Identify which cell holds the provided text, then report its [X, Y] central coordinate. 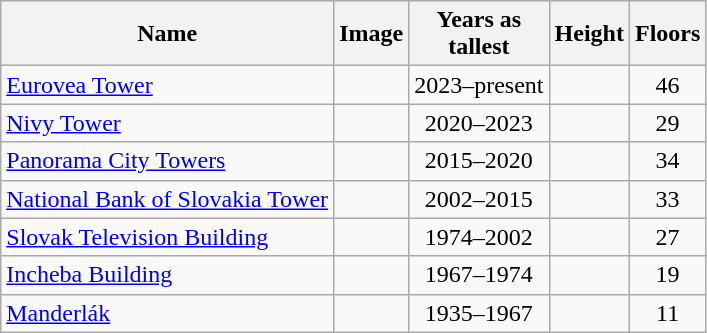
Image [372, 34]
34 [667, 161]
29 [667, 123]
Name [168, 34]
11 [667, 313]
Floors [667, 34]
Years astallest [479, 34]
Eurovea Tower [168, 85]
1967–1974 [479, 275]
1974–2002 [479, 237]
Manderlák [168, 313]
2015–2020 [479, 161]
27 [667, 237]
2023–present [479, 85]
Panorama City Towers [168, 161]
Slovak Television Building [168, 237]
1935–1967 [479, 313]
Height [589, 34]
2020–2023 [479, 123]
2002–2015 [479, 199]
33 [667, 199]
Nivy Tower [168, 123]
National Bank of Slovakia Tower [168, 199]
46 [667, 85]
19 [667, 275]
Incheba Building [168, 275]
